From the cell containing the given text, extract its center point as [x, y] coordinate. 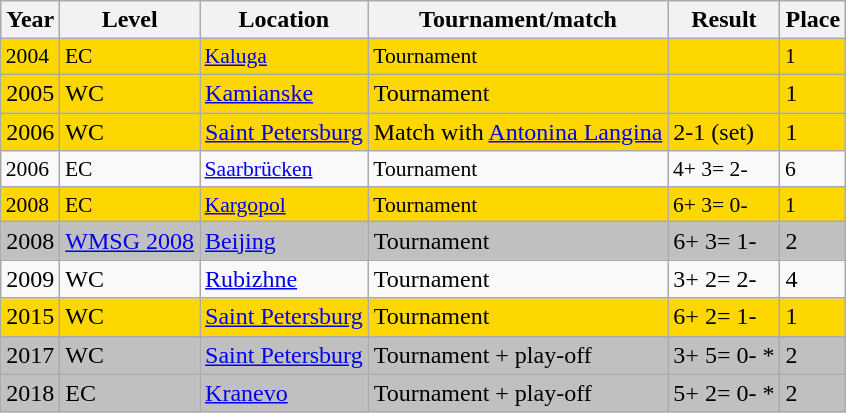
2017 [30, 355]
3+ 2= 2- [724, 279]
2004 [30, 57]
WMSG 2008 [130, 241]
2009 [30, 279]
6+ 3= 1- [724, 241]
Kaluga [284, 57]
2005 [30, 93]
6+ 3= 0- [724, 204]
Saarbrücken [284, 169]
Kamianske [284, 93]
5+ 2= 0- * [724, 393]
Level [130, 20]
Place [813, 20]
Beijing [284, 241]
Rubizhne [284, 279]
6 [813, 169]
Year [30, 20]
2015 [30, 317]
2018 [30, 393]
3+ 5= 0- * [724, 355]
2-1 (set) [724, 131]
Result [724, 20]
Match with Antonina Langina [518, 131]
Kranevo [284, 393]
Location [284, 20]
4 [813, 279]
Tournament/match [518, 20]
Kargopol [284, 204]
6+ 2= 1- [724, 317]
4+ 3= 2- [724, 169]
